Pinpoint the cell where the given text exists, returning its (x, y) midpoint coordinate. 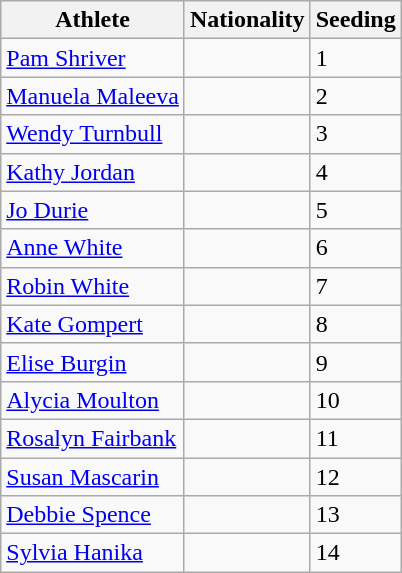
Alycia Moulton (93, 400)
Debbie Spence (93, 515)
11 (356, 438)
Rosalyn Fairbank (93, 438)
6 (356, 248)
Jo Durie (93, 210)
Nationality (247, 20)
Kate Gompert (93, 324)
8 (356, 324)
4 (356, 172)
Robin White (93, 286)
9 (356, 362)
5 (356, 210)
14 (356, 553)
10 (356, 400)
12 (356, 477)
Kathy Jordan (93, 172)
Sylvia Hanika (93, 553)
3 (356, 134)
Pam Shriver (93, 58)
2 (356, 96)
13 (356, 515)
Anne White (93, 248)
Seeding (356, 20)
Susan Mascarin (93, 477)
7 (356, 286)
Athlete (93, 20)
1 (356, 58)
Manuela Maleeva (93, 96)
Elise Burgin (93, 362)
Wendy Turnbull (93, 134)
